Determine the (x, y) coordinate at the center of the cell enclosing the given text.  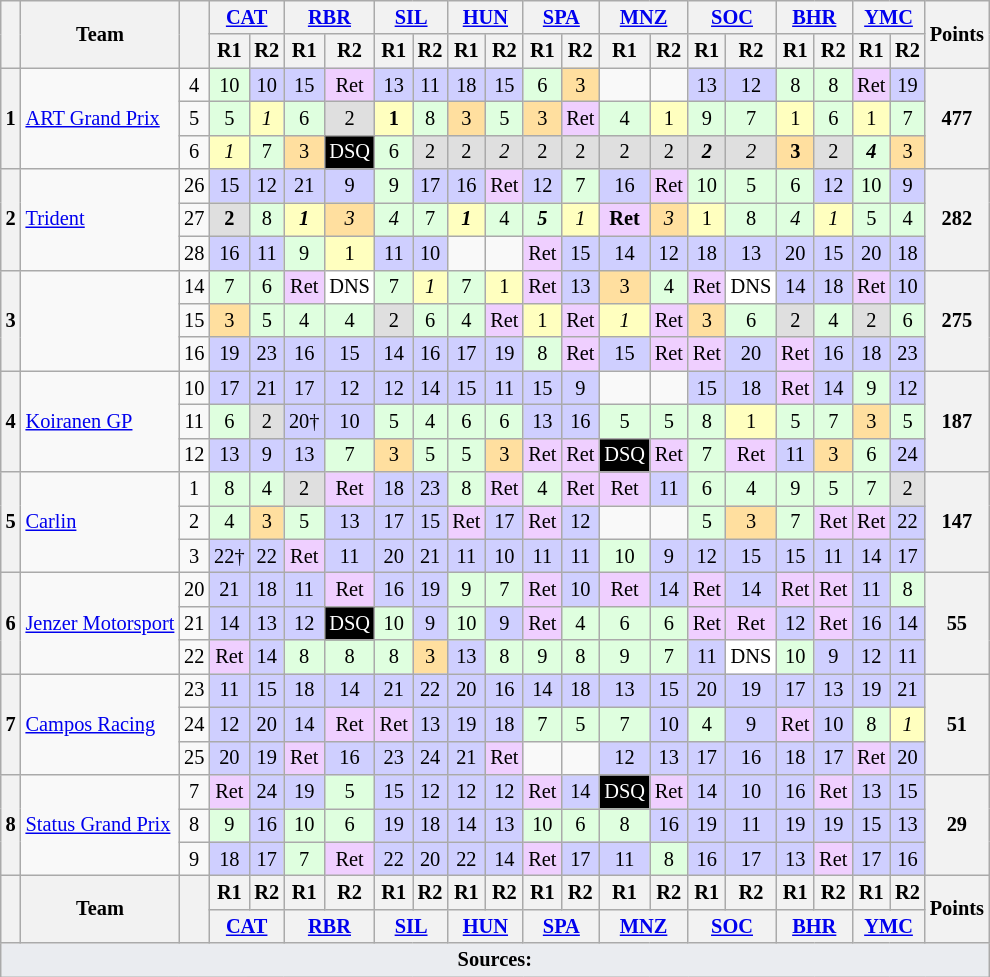
477 (957, 118)
22† (229, 556)
187 (957, 422)
Sources: (495, 960)
Koiranen GP (100, 422)
Trident (100, 220)
29 (957, 824)
275 (957, 320)
Jenzer Motorsport (100, 622)
Campos Racing (100, 724)
28 (194, 253)
20† (304, 421)
147 (957, 522)
25 (194, 758)
282 (957, 220)
26 (194, 186)
Status Grand Prix (100, 824)
55 (957, 622)
51 (957, 724)
Carlin (100, 522)
27 (194, 219)
ART Grand Prix (100, 118)
